For the text-containing cell, return its midpoint in (X, Y) coordinate format. 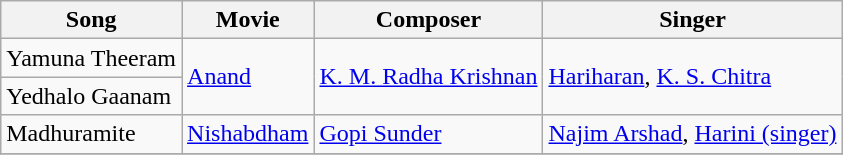
Gopi Sunder (428, 134)
Yedhalo Gaanam (92, 96)
Song (92, 20)
Hariharan, K. S. Chitra (692, 77)
Yamuna Theeram (92, 58)
K. M. Radha Krishnan (428, 77)
Movie (248, 20)
Nishabdham (248, 134)
Singer (692, 20)
Anand (248, 77)
Madhuramite (92, 134)
Najim Arshad, Harini (singer) (692, 134)
Composer (428, 20)
